Identify which cell holds the provided text, then report its [X, Y] central coordinate. 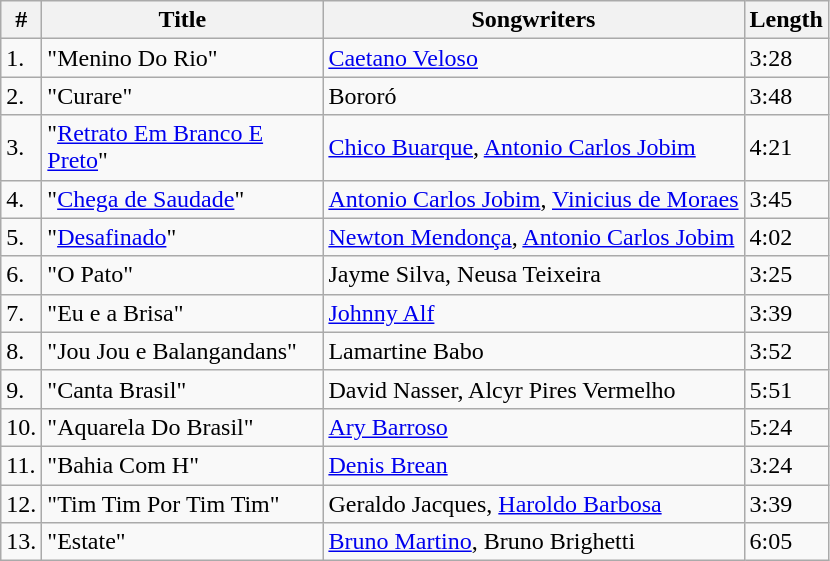
Lamartine Babo [534, 351]
Ary Barroso [534, 427]
5:24 [786, 427]
"O Pato" [182, 275]
Johnny Alf [534, 313]
4:21 [786, 148]
"Canta Brasil" [182, 389]
3:24 [786, 465]
4:02 [786, 237]
3. [22, 148]
5. [22, 237]
Caetano Veloso [534, 58]
"Bahia Com H" [182, 465]
"Menino Do Rio" [182, 58]
Geraldo Jacques, Haroldo Barbosa [534, 503]
Denis Brean [534, 465]
13. [22, 542]
Title [182, 20]
"Retrato Em Branco E Preto" [182, 148]
11. [22, 465]
7. [22, 313]
3:48 [786, 96]
4. [22, 199]
3:25 [786, 275]
Newton Mendonça, Antonio Carlos Jobim [534, 237]
3:45 [786, 199]
3:52 [786, 351]
9. [22, 389]
3:28 [786, 58]
# [22, 20]
"Jou Jou e Balangandans" [182, 351]
Length [786, 20]
12. [22, 503]
Antonio Carlos Jobim, Vinicius de Moraes [534, 199]
"Eu e a Brisa" [182, 313]
5:51 [786, 389]
10. [22, 427]
"Chega de Saudade" [182, 199]
Bororó [534, 96]
8. [22, 351]
"Desafinado" [182, 237]
"Curare" [182, 96]
1. [22, 58]
"Tim Tim Por Tim Tim" [182, 503]
Chico Buarque, Antonio Carlos Jobim [534, 148]
2. [22, 96]
Jayme Silva, Neusa Teixeira [534, 275]
"Aquarela Do Brasil" [182, 427]
"Estate" [182, 542]
Songwriters [534, 20]
Bruno Martino, Bruno Brighetti [534, 542]
6. [22, 275]
6:05 [786, 542]
David Nasser, Alcyr Pires Vermelho [534, 389]
